Find where the given text appears and provide that cell's center as [x, y] coordinate. 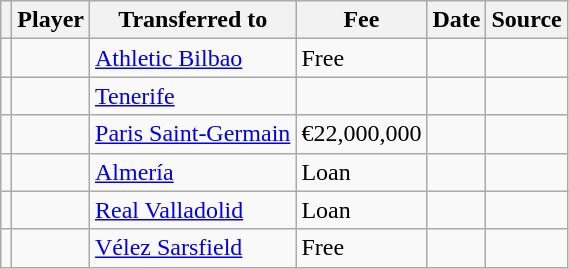
Transferred to [193, 20]
Vélez Sarsfield [193, 248]
Real Valladolid [193, 210]
Date [456, 20]
Fee [362, 20]
Tenerife [193, 96]
Player [51, 20]
€22,000,000 [362, 134]
Paris Saint-Germain [193, 134]
Athletic Bilbao [193, 58]
Almería [193, 172]
Source [526, 20]
